Identify which cell holds the provided text, then report its [X, Y] central coordinate. 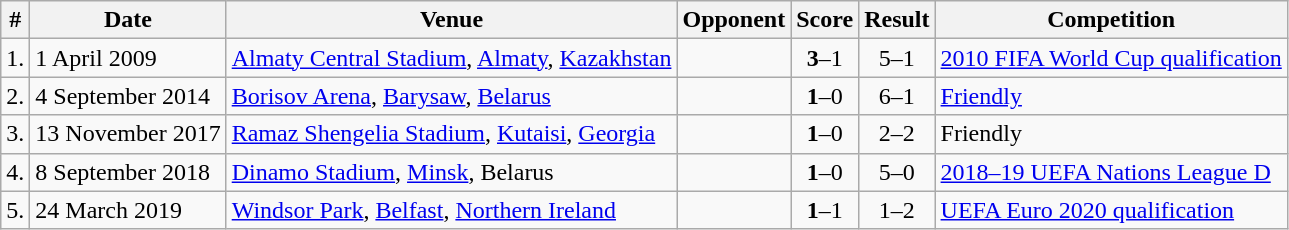
Opponent [734, 20]
1. [16, 58]
1–1 [825, 210]
6–1 [897, 96]
3–1 [825, 58]
UEFA Euro 2020 qualification [1111, 210]
5–1 [897, 58]
4. [16, 172]
Windsor Park, Belfast, Northern Ireland [452, 210]
2018–19 UEFA Nations League D [1111, 172]
# [16, 20]
Almaty Central Stadium, Almaty, Kazakhstan [452, 58]
Score [825, 20]
Competition [1111, 20]
3. [16, 134]
Ramaz Shengelia Stadium, Kutaisi, Georgia [452, 134]
Result [897, 20]
Date [128, 20]
2–2 [897, 134]
2. [16, 96]
8 September 2018 [128, 172]
Venue [452, 20]
1–2 [897, 210]
24 March 2019 [128, 210]
5–0 [897, 172]
13 November 2017 [128, 134]
1 April 2009 [128, 58]
Borisov Arena, Barysaw, Belarus [452, 96]
5. [16, 210]
2010 FIFA World Cup qualification [1111, 58]
4 September 2014 [128, 96]
Dinamo Stadium, Minsk, Belarus [452, 172]
